Scan for the cell matching the given text and deliver its (x, y) coordinate at center. 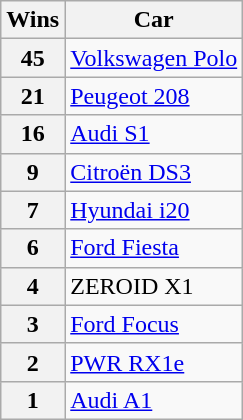
Peugeot 208 (154, 96)
2 (33, 362)
Audi A1 (154, 400)
Wins (33, 20)
45 (33, 58)
Citroën DS3 (154, 172)
6 (33, 248)
ZEROID X1 (154, 286)
Audi S1 (154, 134)
Ford Focus (154, 324)
Volkswagen Polo (154, 58)
16 (33, 134)
Hyundai i20 (154, 210)
7 (33, 210)
4 (33, 286)
3 (33, 324)
9 (33, 172)
21 (33, 96)
Ford Fiesta (154, 248)
PWR RX1e (154, 362)
Car (154, 20)
1 (33, 400)
